Search for the cell housing the specified text and yield its [X, Y] center coordinate. 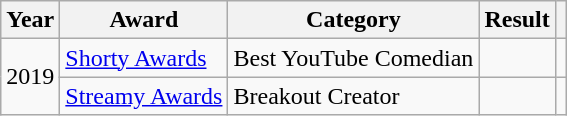
Streamy Awards [144, 96]
Best YouTube Comedian [354, 58]
2019 [30, 77]
Year [30, 20]
Breakout Creator [354, 96]
Award [144, 20]
Category [354, 20]
Result [517, 20]
Shorty Awards [144, 58]
